Detect which cell encompasses the target text, then output its (X, Y) center coordinate. 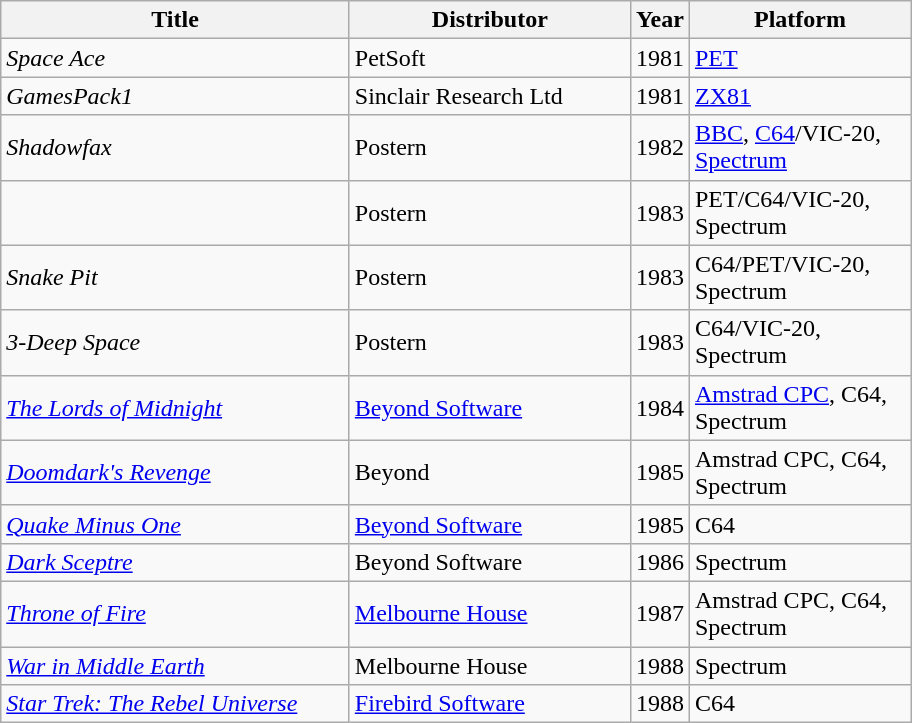
PET/C64/VIC-20, Spectrum (800, 212)
PET (800, 58)
1986 (660, 562)
1984 (660, 408)
Star Trek: The Rebel Universe (176, 704)
Throne of Fire (176, 614)
C64/VIC-20, Spectrum (800, 342)
Sinclair Research Ltd (490, 96)
Space Ace (176, 58)
1982 (660, 148)
Platform (800, 20)
GamesPack1 (176, 96)
Title (176, 20)
Year (660, 20)
Quake Minus One (176, 524)
Dark Sceptre (176, 562)
Shadowfax (176, 148)
1987 (660, 614)
PetSoft (490, 58)
Distributor (490, 20)
The Lords of Midnight (176, 408)
3-Deep Space (176, 342)
War in Middle Earth (176, 665)
Firebird Software (490, 704)
ZX81 (800, 96)
Beyond (490, 472)
C64/PET/VIC-20, Spectrum (800, 278)
Doomdark's Revenge (176, 472)
BBC, C64/VIC-20, Spectrum (800, 148)
Snake Pit (176, 278)
